Locate the cell with the specified text and output its (X, Y) center coordinate. 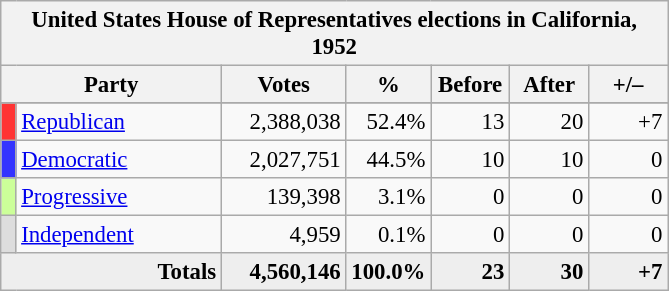
Democratic (119, 160)
20 (550, 122)
Progressive (119, 197)
+7 (628, 122)
+/– (628, 85)
139,398 (284, 197)
4,959 (284, 235)
Before (470, 85)
Party (112, 85)
2,027,751 (284, 160)
Votes (284, 85)
13 (470, 122)
United States House of Representatives elections in California, 1952 (334, 34)
Republican (119, 122)
After (550, 85)
3.1% (388, 197)
52.4% (388, 122)
0.1% (388, 235)
2,388,038 (284, 122)
44.5% (388, 160)
Independent (119, 235)
% (388, 85)
